Pinpoint the cell where the given text exists, returning its [X, Y] midpoint coordinate. 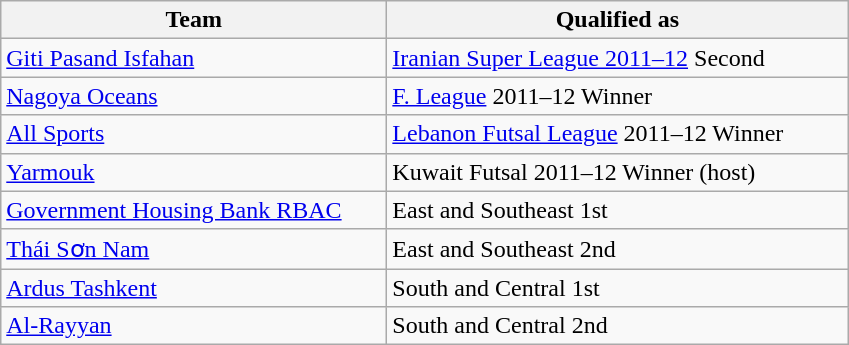
Lebanon Futsal League 2011–12 Winner [618, 134]
East and Southeast 2nd [618, 249]
Iranian Super League 2011–12 Second [618, 58]
F. League 2011–12 Winner [618, 96]
Nagoya Oceans [194, 96]
Government Housing Bank RBAC [194, 210]
Thái Sơn Nam [194, 249]
Yarmouk [194, 172]
Kuwait Futsal 2011–12 Winner (host) [618, 172]
Ardus Tashkent [194, 288]
South and Central 1st [618, 288]
Giti Pasand Isfahan [194, 58]
East and Southeast 1st [618, 210]
Team [194, 20]
South and Central 2nd [618, 326]
Al-Rayyan [194, 326]
All Sports [194, 134]
Qualified as [618, 20]
